Find where the given text appears and provide that cell's center as [X, Y] coordinate. 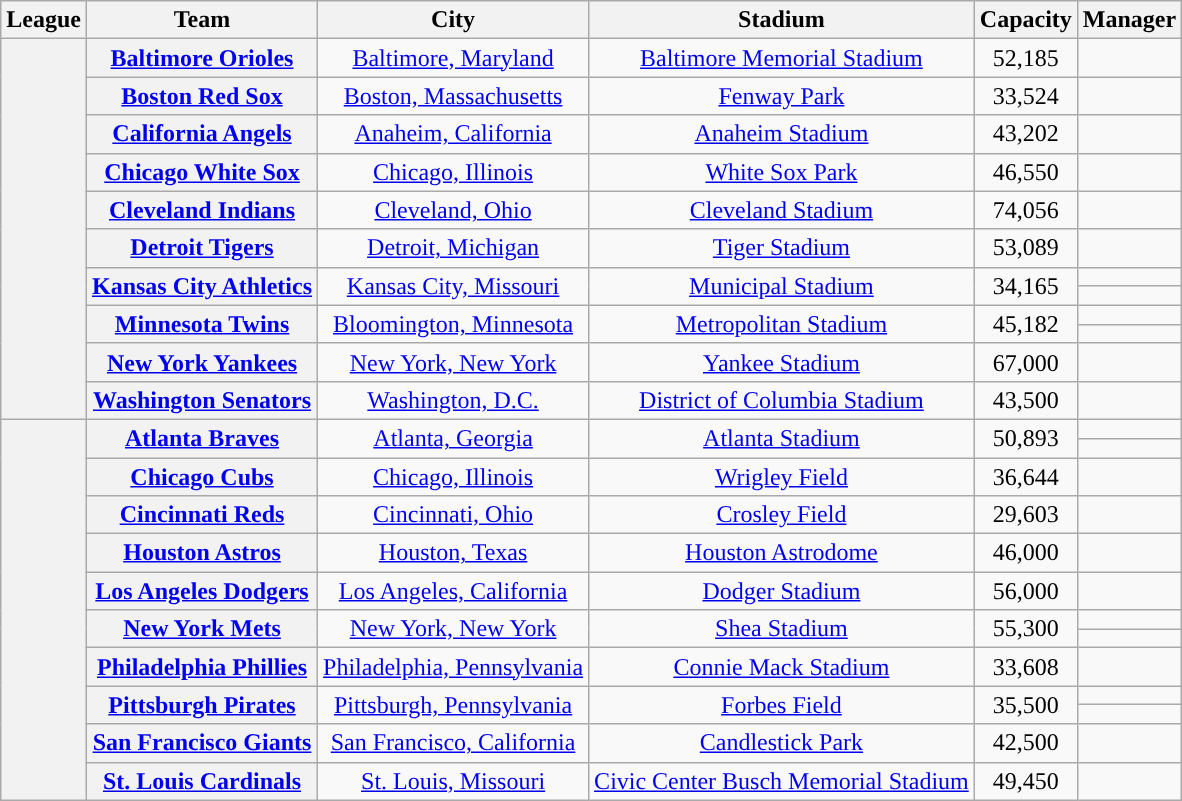
43,500 [1026, 400]
Pittsburgh Pirates [202, 705]
Cincinnati, Ohio [454, 515]
Houston, Texas [454, 553]
Baltimore Orioles [202, 58]
55,300 [1026, 629]
Detroit Tigers [202, 248]
Boston Red Sox [202, 96]
Atlanta Braves [202, 438]
49,450 [1026, 781]
Manager [1129, 20]
Tiger Stadium [782, 248]
St. Louis Cardinals [202, 781]
Cincinnati Reds [202, 515]
Washington, D.C. [454, 400]
Atlanta, Georgia [454, 438]
Los Angeles, California [454, 591]
33,608 [1026, 667]
Candlestick Park [782, 743]
43,202 [1026, 134]
Forbes Field [782, 705]
50,893 [1026, 438]
36,644 [1026, 477]
New York Yankees [202, 362]
Municipal Stadium [782, 286]
Philadelphia Phillies [202, 667]
District of Columbia Stadium [782, 400]
Chicago White Sox [202, 172]
35,500 [1026, 705]
53,089 [1026, 248]
34,165 [1026, 286]
Shea Stadium [782, 629]
California Angels [202, 134]
Baltimore, Maryland [454, 58]
San Francisco, California [454, 743]
New York Mets [202, 629]
46,000 [1026, 553]
Atlanta Stadium [782, 438]
Chicago Cubs [202, 477]
Houston Astros [202, 553]
67,000 [1026, 362]
Houston Astrodome [782, 553]
Cleveland Indians [202, 210]
White Sox Park [782, 172]
Kansas City, Missouri [454, 286]
45,182 [1026, 324]
St. Louis, Missouri [454, 781]
Anaheim, California [454, 134]
29,603 [1026, 515]
Capacity [1026, 20]
Minnesota Twins [202, 324]
Team [202, 20]
Cleveland Stadium [782, 210]
Baltimore Memorial Stadium [782, 58]
Detroit, Michigan [454, 248]
Metropolitan Stadium [782, 324]
Connie Mack Stadium [782, 667]
City [454, 20]
Fenway Park [782, 96]
52,185 [1026, 58]
74,056 [1026, 210]
Kansas City Athletics [202, 286]
Crosley Field [782, 515]
Pittsburgh, Pennsylvania [454, 705]
Stadium [782, 20]
Civic Center Busch Memorial Stadium [782, 781]
Philadelphia, Pennsylvania [454, 667]
33,524 [1026, 96]
Cleveland, Ohio [454, 210]
San Francisco Giants [202, 743]
Bloomington, Minnesota [454, 324]
Washington Senators [202, 400]
Yankee Stadium [782, 362]
42,500 [1026, 743]
56,000 [1026, 591]
Wrigley Field [782, 477]
46,550 [1026, 172]
Dodger Stadium [782, 591]
Boston, Massachusetts [454, 96]
Los Angeles Dodgers [202, 591]
League [44, 20]
Anaheim Stadium [782, 134]
